Locate the cell with the specified text and output its [X, Y] center coordinate. 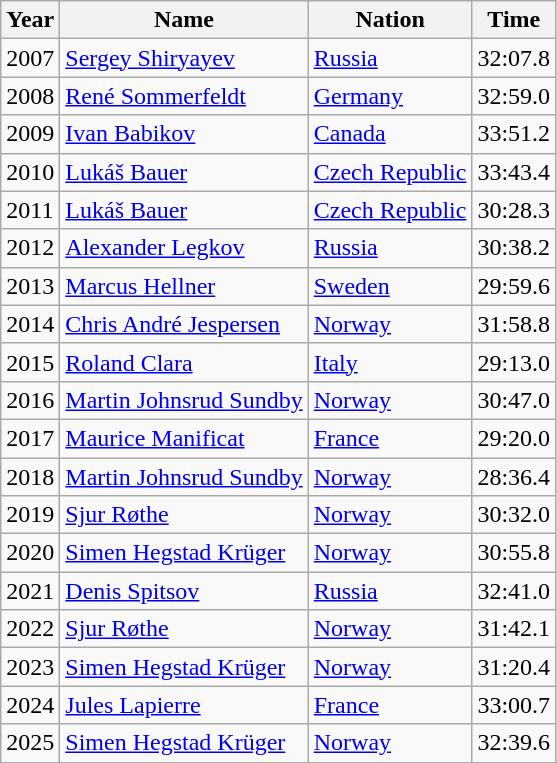
2007 [30, 58]
2025 [30, 743]
2010 [30, 172]
33:51.2 [514, 134]
32:07.8 [514, 58]
Italy [390, 362]
32:39.6 [514, 743]
29:20.0 [514, 438]
2022 [30, 629]
30:32.0 [514, 515]
29:59.6 [514, 286]
2023 [30, 667]
Sergey Shiryayev [184, 58]
Alexander Legkov [184, 248]
30:47.0 [514, 400]
2014 [30, 324]
2016 [30, 400]
33:43.4 [514, 172]
Germany [390, 96]
2012 [30, 248]
2013 [30, 286]
31:58.8 [514, 324]
Chris André Jespersen [184, 324]
Maurice Manificat [184, 438]
Marcus Hellner [184, 286]
Time [514, 20]
31:20.4 [514, 667]
Roland Clara [184, 362]
32:59.0 [514, 96]
33:00.7 [514, 705]
Sweden [390, 286]
Ivan Babikov [184, 134]
2008 [30, 96]
29:13.0 [514, 362]
30:28.3 [514, 210]
Denis Spitsov [184, 591]
31:42.1 [514, 629]
2018 [30, 477]
32:41.0 [514, 591]
2019 [30, 515]
2011 [30, 210]
2021 [30, 591]
Jules Lapierre [184, 705]
René Sommerfeldt [184, 96]
2017 [30, 438]
2024 [30, 705]
30:55.8 [514, 553]
Canada [390, 134]
Name [184, 20]
28:36.4 [514, 477]
2015 [30, 362]
2009 [30, 134]
Year [30, 20]
Nation [390, 20]
2020 [30, 553]
30:38.2 [514, 248]
